From the cell containing the given text, extract its center point as (x, y) coordinate. 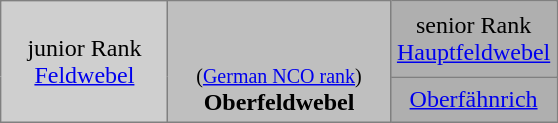
(German NCO rank)Oberfeldwebel (279, 62)
junior RankFeldwebel (84, 62)
Oberfähnrich (474, 100)
senior RankHauptfeldwebel (474, 39)
